Extract the [X, Y] coordinate from the center of the cell holding the provided text.  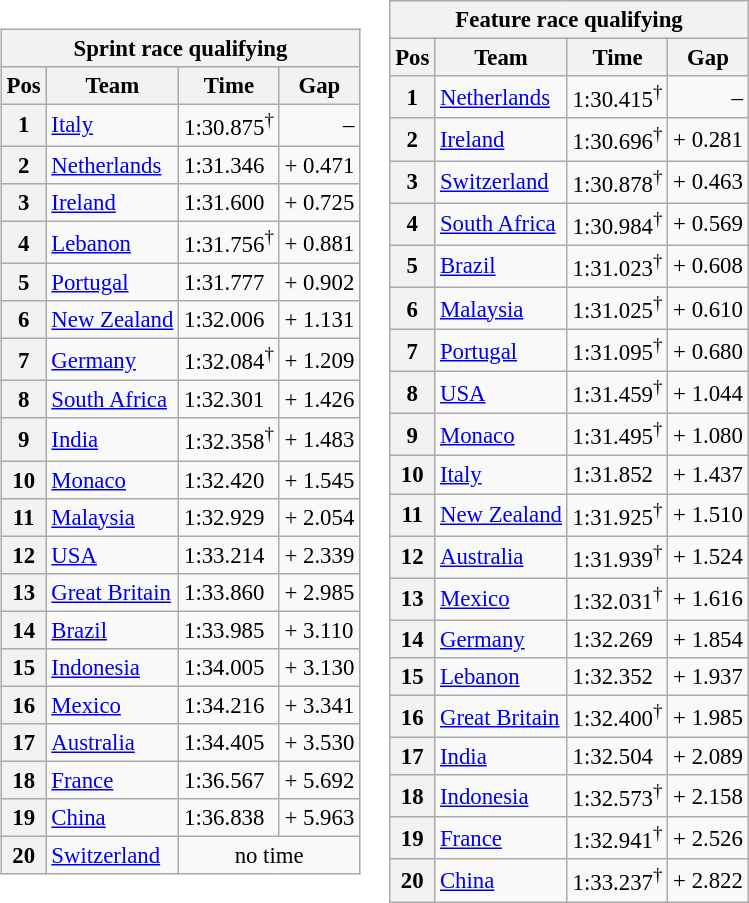
+ 2.339 [319, 555]
+ 0.610 [708, 308]
+ 1.209 [319, 360]
+ 1.483 [319, 439]
Feature race qualifying [569, 20]
1:33.214 [229, 555]
1:31.600 [229, 203]
1:31.939† [617, 557]
1:32.006 [229, 320]
+ 1.510 [708, 515]
1:32.420 [229, 479]
1:36.838 [229, 818]
+ 3.530 [319, 743]
1:31.852 [617, 475]
1:33.237† [617, 880]
+ 0.608 [708, 266]
+ 0.471 [319, 165]
1:34.405 [229, 743]
+ 1.131 [319, 320]
+ 1.854 [708, 639]
1:32.031† [617, 599]
Sprint race qualifying [180, 48]
1:32.358† [229, 439]
1:32.301 [229, 400]
+ 5.692 [319, 780]
1:36.567 [229, 780]
+ 1.616 [708, 599]
1:33.985 [229, 630]
+ 2.822 [708, 880]
1:31.925† [617, 515]
1:30.984† [617, 224]
+ 3.110 [319, 630]
1:30.415† [617, 97]
+ 0.902 [319, 282]
+ 0.725 [319, 203]
+ 1.437 [708, 475]
+ 2.985 [319, 592]
1:32.400† [617, 716]
1:32.269 [617, 639]
no time [270, 855]
+ 2.158 [708, 796]
+ 1.937 [708, 677]
1:30.696† [617, 139]
1:30.878† [617, 182]
+ 1.524 [708, 557]
1:31.025† [617, 308]
1:32.573† [617, 796]
+ 2.054 [319, 517]
+ 2.526 [708, 838]
+ 0.881 [319, 242]
+ 3.130 [319, 667]
1:30.875† [229, 125]
+ 2.089 [708, 756]
1:31.346 [229, 165]
+ 0.281 [708, 139]
+ 0.569 [708, 224]
1:31.756† [229, 242]
1:31.459† [617, 393]
+ 1.426 [319, 400]
1:31.777 [229, 282]
1:32.084† [229, 360]
1:31.023† [617, 266]
1:33.860 [229, 592]
+ 3.341 [319, 705]
1:32.352 [617, 677]
+ 0.463 [708, 182]
+ 1.985 [708, 716]
+ 0.680 [708, 350]
1:34.216 [229, 705]
1:32.929 [229, 517]
+ 1.044 [708, 393]
1:31.095† [617, 350]
1:34.005 [229, 667]
+ 1.545 [319, 479]
1:31.495† [617, 435]
1:32.504 [617, 756]
+ 1.080 [708, 435]
1:32.941† [617, 838]
+ 5.963 [319, 818]
